Output the [X, Y] coordinate of the center of the cell containing the given text.  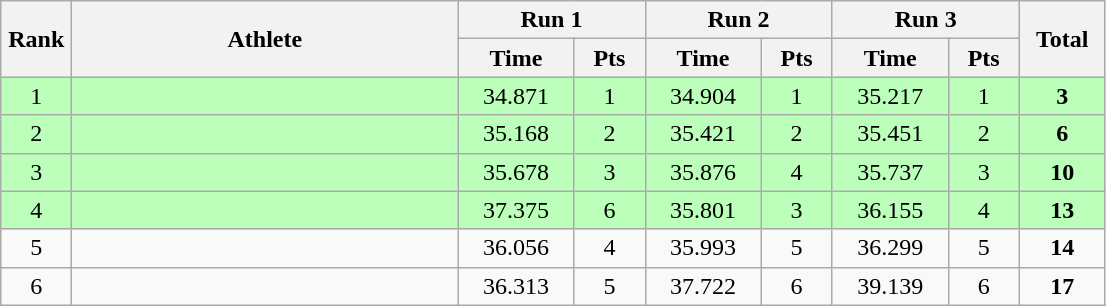
Total [1062, 39]
34.904 [703, 96]
35.421 [703, 134]
39.139 [890, 286]
35.217 [890, 96]
Athlete [265, 39]
17 [1062, 286]
37.375 [516, 210]
35.876 [703, 172]
Run 2 [738, 20]
35.993 [703, 248]
Rank [36, 39]
35.168 [516, 134]
35.801 [703, 210]
10 [1062, 172]
Run 1 [552, 20]
36.313 [516, 286]
14 [1062, 248]
36.299 [890, 248]
13 [1062, 210]
36.056 [516, 248]
37.722 [703, 286]
35.451 [890, 134]
35.737 [890, 172]
Run 3 [926, 20]
34.871 [516, 96]
36.155 [890, 210]
35.678 [516, 172]
